Determine the [X, Y] coordinate at the center of the cell enclosing the given text.  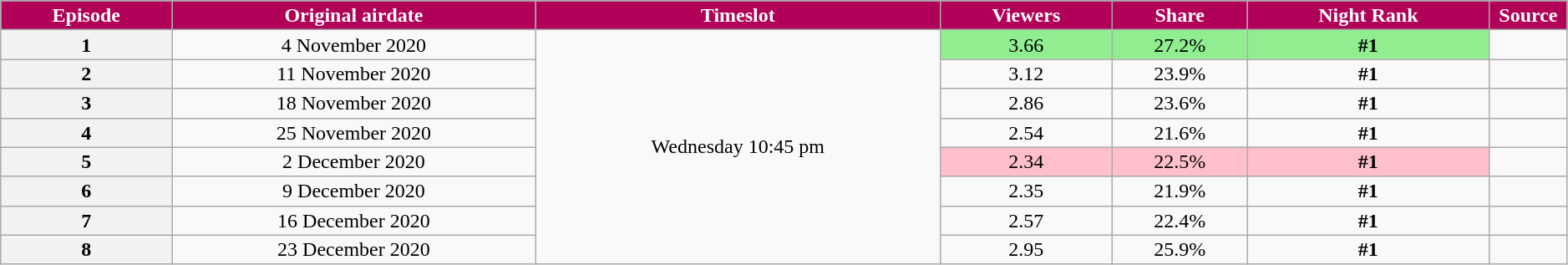
Source [1529, 15]
3.66 [1026, 45]
18 November 2020 [354, 104]
4 November 2020 [354, 45]
23 December 2020 [354, 249]
2.34 [1026, 162]
21.9% [1180, 191]
1 [87, 45]
4 [87, 132]
21.6% [1180, 132]
3.12 [1026, 74]
2.54 [1026, 132]
9 December 2020 [354, 191]
23.9% [1180, 74]
16 December 2020 [354, 221]
Timeslot [738, 15]
8 [87, 249]
Wednesday 10:45 pm [738, 147]
Night Rank [1368, 15]
Share [1180, 15]
Episode [87, 15]
2.57 [1026, 221]
6 [87, 191]
5 [87, 162]
Original airdate [354, 15]
2.86 [1026, 104]
2.95 [1026, 249]
2.35 [1026, 191]
11 November 2020 [354, 74]
Viewers [1026, 15]
2 December 2020 [354, 162]
25 November 2020 [354, 132]
3 [87, 104]
22.4% [1180, 221]
25.9% [1180, 249]
27.2% [1180, 45]
2 [87, 74]
7 [87, 221]
23.6% [1180, 104]
22.5% [1180, 162]
